Return (x, y) of the center of cell containing provided text 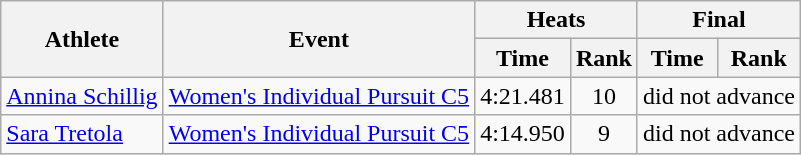
9 (604, 134)
Final (718, 20)
Heats (556, 20)
Sara Tretola (82, 134)
Athlete (82, 39)
10 (604, 96)
4:14.950 (523, 134)
4:21.481 (523, 96)
Event (318, 39)
Annina Schillig (82, 96)
